Extract the (X, Y) coordinate from the center of the cell holding the provided text.  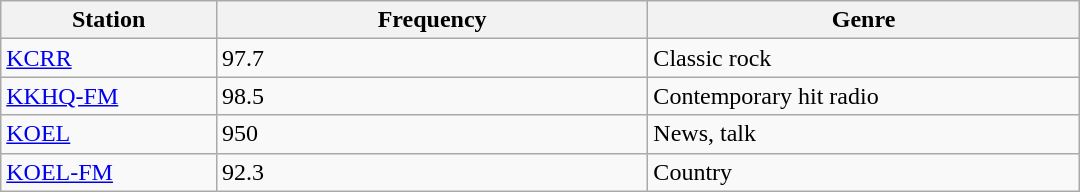
Station (109, 20)
Classic rock (864, 58)
KCRR (109, 58)
Country (864, 172)
KOEL (109, 134)
97.7 (432, 58)
950 (432, 134)
92.3 (432, 172)
Genre (864, 20)
News, talk (864, 134)
Contemporary hit radio (864, 96)
KKHQ-FM (109, 96)
Frequency (432, 20)
98.5 (432, 96)
KOEL-FM (109, 172)
